Detect which cell encompasses the target text, then output its [X, Y] center coordinate. 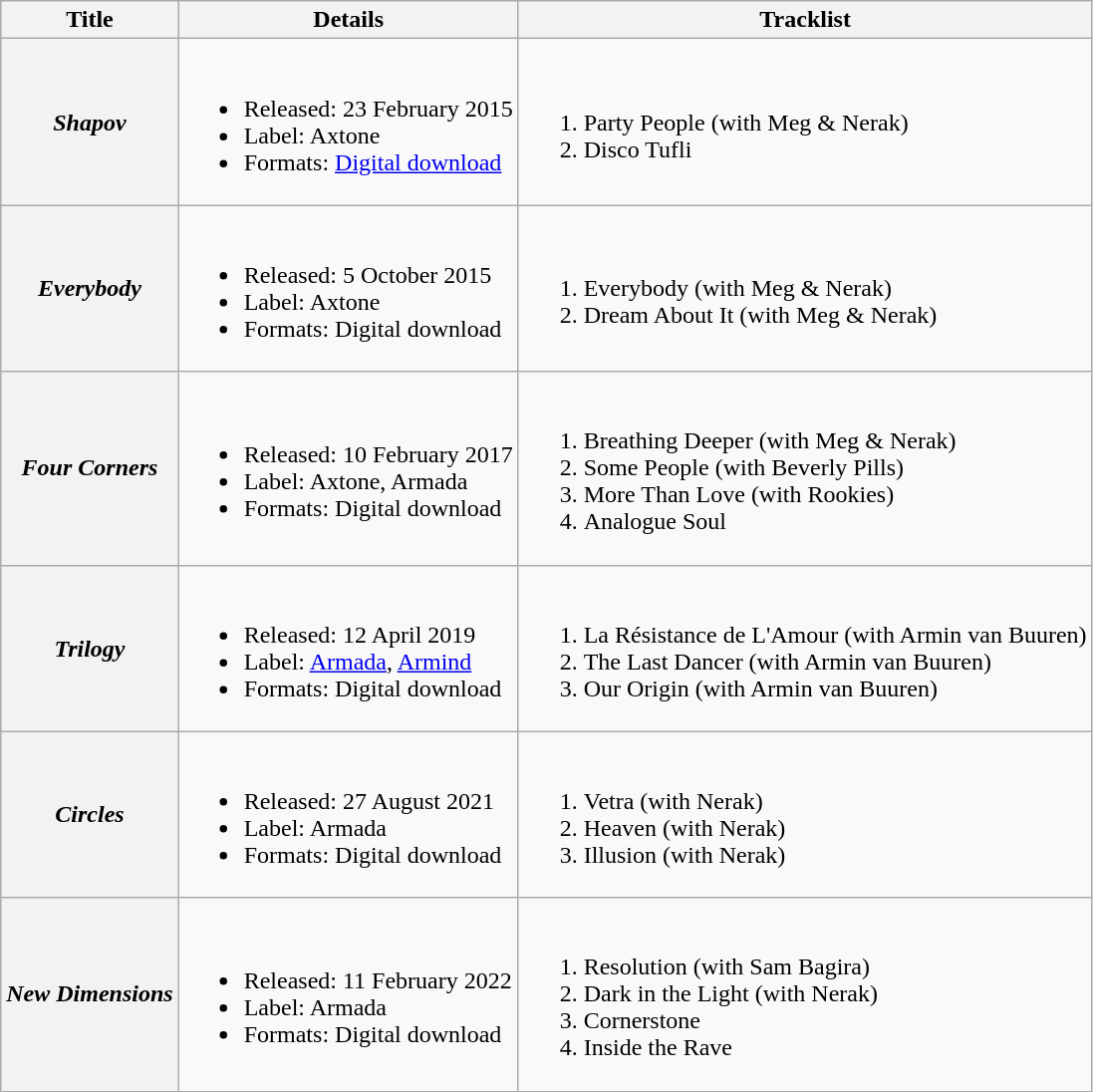
Vetra (with Nerak)Heaven (with Nerak)Illusion (with Nerak) [805, 815]
Everybody (with Meg & Nerak)Dream About It (with Meg & Nerak) [805, 289]
Tracklist [805, 20]
Circles [90, 815]
Released: 12 April 2019Label: Armada, ArmindFormats: Digital download [349, 648]
Party People (with Meg & Nerak)Disco Tufli [805, 122]
Breathing Deeper (with Meg & Nerak)Some People (with Beverly Pills)More Than Love (with Rookies)Analogue Soul [805, 468]
Details [349, 20]
Shapov [90, 122]
Four Corners [90, 468]
Released: 5 October 2015Label: AxtoneFormats: Digital download [349, 289]
Trilogy [90, 648]
New Dimensions [90, 994]
Released: 10 February 2017Label: Axtone, ArmadaFormats: Digital download [349, 468]
Released: 23 February 2015Label: AxtoneFormats: Digital download [349, 122]
Released: 11 February 2022Label: ArmadaFormats: Digital download [349, 994]
La Résistance de L'Amour (with Armin van Buuren)The Last Dancer (with Armin van Buuren)Our Origin (with Armin van Buuren) [805, 648]
Everybody [90, 289]
Released: 27 August 2021Label: ArmadaFormats: Digital download [349, 815]
Title [90, 20]
Resolution (with Sam Bagira)Dark in the Light (with Nerak)CornerstoneInside the Rave [805, 994]
